Return (X, Y) of the center of cell containing provided text 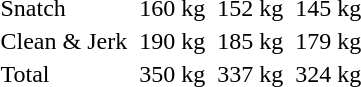
185 kg (250, 41)
190 kg (172, 41)
